Provide the [X, Y] coordinate of the cell's center where the given text is located.  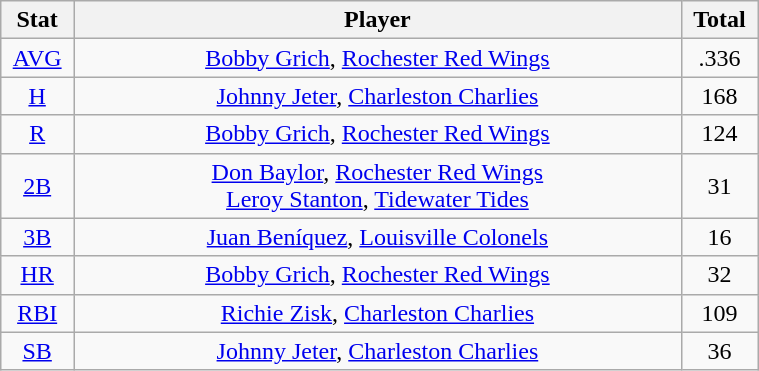
168 [719, 96]
124 [719, 134]
3B [38, 237]
AVG [38, 58]
RBI [38, 313]
32 [719, 275]
HR [38, 275]
Stat [38, 20]
16 [719, 237]
Juan Beníquez, Louisville Colonels [378, 237]
R [38, 134]
Total [719, 20]
SB [38, 351]
.336 [719, 58]
31 [719, 186]
36 [719, 351]
109 [719, 313]
H [38, 96]
2B [38, 186]
Player [378, 20]
Richie Zisk, Charleston Charlies [378, 313]
Don Baylor, Rochester Red Wings Leroy Stanton, Tidewater Tides [378, 186]
